Identify which cell holds the provided text, then report its [x, y] central coordinate. 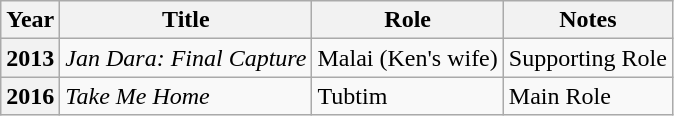
Malai (Ken's wife) [408, 58]
Main Role [588, 96]
2013 [30, 58]
2016 [30, 96]
Jan Dara: Final Capture [186, 58]
Tubtim [408, 96]
Year [30, 20]
Supporting Role [588, 58]
Take Me Home [186, 96]
Title [186, 20]
Notes [588, 20]
Role [408, 20]
